Provide the [X, Y] coordinate of the cell's center where the given text is located.  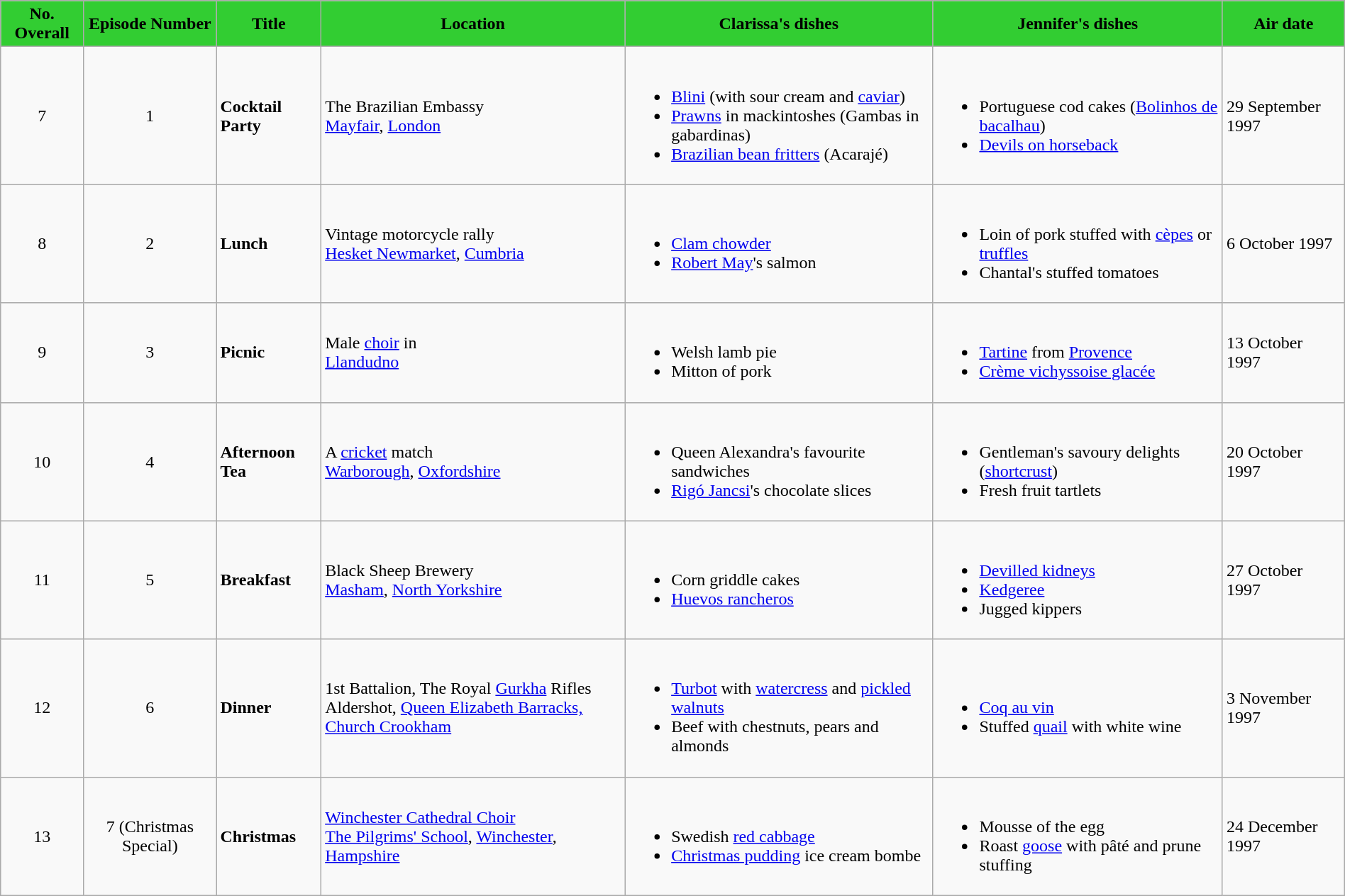
24 December 1997 [1283, 836]
The Brazilian EmbassyMayfair, London [473, 116]
Turbot with watercress and pickled walnutsBeef with chestnuts, pears and almonds [779, 708]
6 [150, 708]
2 [150, 244]
4 [150, 461]
Dinner [269, 708]
29 September 1997 [1283, 116]
Coq au vinStuffed quail with white wine [1078, 708]
11 [43, 580]
12 [43, 708]
Vintage motorcycle rallyHesket Newmarket, Cumbria [473, 244]
Picnic [269, 353]
5 [150, 580]
Male choir inLlandudno [473, 353]
Winchester Cathedral ChoirThe Pilgrims' School, Winchester, Hampshire [473, 836]
Location [473, 24]
Portuguese cod cakes (Bolinhos de bacalhau)Devils on horseback [1078, 116]
Black Sheep BreweryMasham, North Yorkshire [473, 580]
8 [43, 244]
Clam chowderRobert May's salmon [779, 244]
Mousse of the eggRoast goose with pâté and prune stuffing [1078, 836]
Lunch [269, 244]
Corn griddle cakesHuevos rancheros [779, 580]
Afternoon Tea [269, 461]
10 [43, 461]
Queen Alexandra's favourite sandwichesRigó Jancsi's chocolate slices [779, 461]
Jennifer's dishes [1078, 24]
Clarissa's dishes [779, 24]
20 October 1997 [1283, 461]
Swedish red cabbageChristmas pudding ice cream bombe [779, 836]
3 [150, 353]
Title [269, 24]
No. Overall [43, 24]
13 October 1997 [1283, 353]
7 [43, 116]
6 October 1997 [1283, 244]
13 [43, 836]
27 October 1997 [1283, 580]
Devilled kidneysKedgereeJugged kippers [1078, 580]
Christmas [269, 836]
Episode Number [150, 24]
Loin of pork stuffed with cèpes or trufflesChantal's stuffed tomatoes [1078, 244]
Breakfast [269, 580]
7 (Christmas Special) [150, 836]
3 November 1997 [1283, 708]
9 [43, 353]
Cocktail Party [269, 116]
1st Battalion, The Royal Gurkha RiflesAldershot, Queen Elizabeth Barracks, Church Crookham [473, 708]
Tartine from ProvenceCrème vichyssoise glacée [1078, 353]
Blini (with sour cream and caviar)Prawns in mackintoshes (Gambas in gabardinas)Brazilian bean fritters (Acarajé) [779, 116]
Welsh lamb pieMitton of pork [779, 353]
Gentleman's savoury delights (shortcrust)Fresh fruit tartlets [1078, 461]
1 [150, 116]
Air date [1283, 24]
A cricket matchWarborough, Oxfordshire [473, 461]
